From the cell containing the given text, extract its center point as [x, y] coordinate. 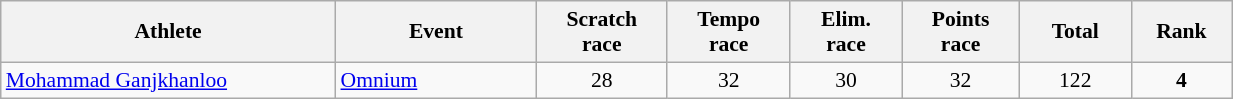
Pointsrace [961, 32]
Elim.race [846, 32]
Event [436, 32]
28 [602, 80]
Omnium [436, 80]
Scratchrace [602, 32]
122 [1075, 80]
Mohammad Ganjkhanloo [168, 80]
Rank [1182, 32]
4 [1182, 80]
Total [1075, 32]
30 [846, 80]
Temporace [728, 32]
Athlete [168, 32]
